Return [x, y] of the center of cell containing provided text 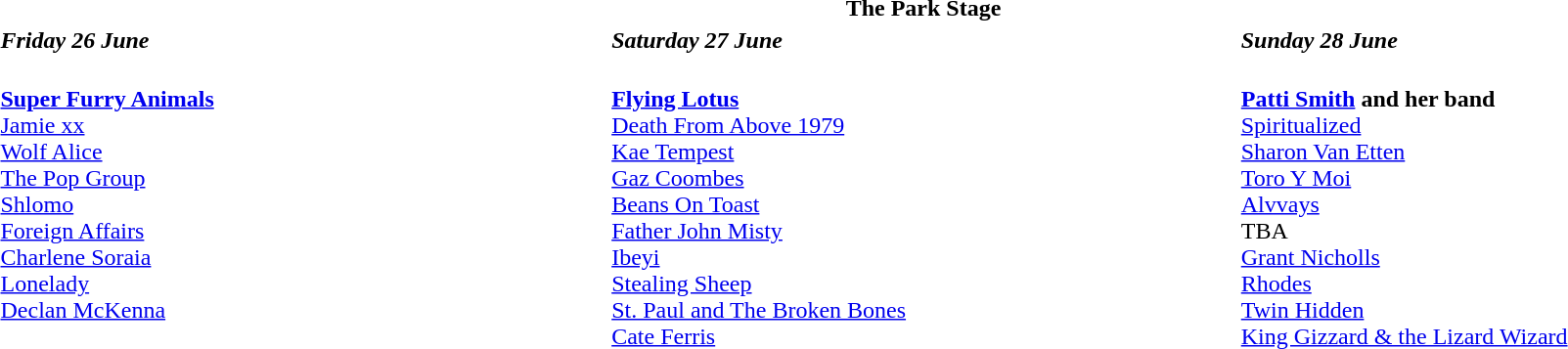
Saturday 27 June [923, 40]
